Extract the [X, Y] coordinate from the center of the cell holding the provided text.  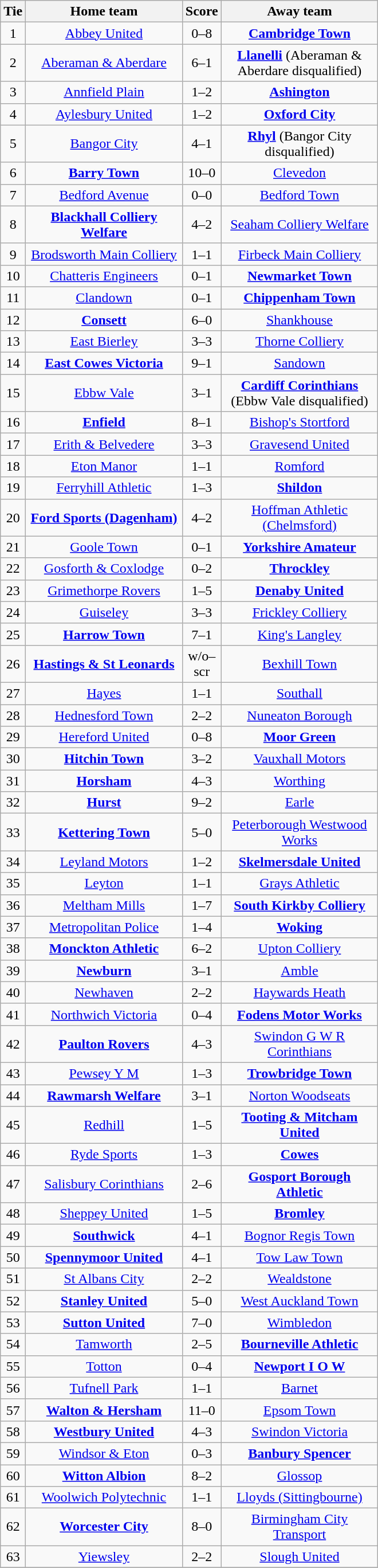
Erith & Belvedere [104, 444]
Grimethorpe Rovers [104, 591]
King's Langley [300, 634]
Seaham Colliery Welfare [300, 225]
Worcester City [104, 1527]
41 [13, 1014]
Witton Albion [104, 1475]
21 [13, 547]
Slough United [300, 1557]
Oxford City [300, 114]
Wimbledon [300, 1323]
Birmingham City Transport [300, 1527]
Banbury Spencer [300, 1453]
27 [13, 693]
2–6 [202, 1184]
Wealdstone [300, 1279]
8–0 [202, 1527]
Haywards Heath [300, 992]
14 [13, 363]
Redhill [104, 1125]
44 [13, 1096]
Peterborough Westwood Works [300, 832]
Newport I O W [300, 1366]
9 [13, 254]
Aberaman & Aberdare [104, 63]
Hayes [104, 693]
Aylesbury United [104, 114]
Bourneville Athletic [300, 1344]
7–0 [202, 1323]
Windsor & Eton [104, 1453]
5 [13, 143]
Newhaven [104, 992]
8 [13, 225]
Ferryhill Athletic [104, 488]
37 [13, 927]
Sheppey United [104, 1214]
Swindon Victoria [300, 1432]
Walton & Hersham [104, 1410]
Barnet [300, 1388]
Spennymoor United [104, 1257]
39 [13, 971]
46 [13, 1155]
33 [13, 832]
19 [13, 488]
Norton Woodseats [300, 1096]
2 [13, 63]
11 [13, 298]
Monckton Athletic [104, 949]
9–2 [202, 803]
Chatteris Engineers [104, 276]
Harrow Town [104, 634]
Cambridge Town [300, 33]
50 [13, 1257]
Romford [300, 466]
38 [13, 949]
1–7 [202, 905]
10–0 [202, 173]
Sandown [300, 363]
58 [13, 1432]
Tie [13, 11]
Southwick [104, 1235]
48 [13, 1214]
56 [13, 1388]
29 [13, 737]
Hitchin Town [104, 759]
East Cowes Victoria [104, 363]
18 [13, 466]
Paulton Rovers [104, 1043]
Rawmarsh Welfare [104, 1096]
61 [13, 1497]
Skelmersdale United [300, 862]
24 [13, 612]
42 [13, 1043]
Yiewsley [104, 1557]
Horsham [104, 781]
Kettering Town [104, 832]
Trowbridge Town [300, 1073]
Hednesford Town [104, 715]
Gravesend United [300, 444]
Shildon [300, 488]
1–4 [202, 927]
Leyton [104, 883]
59 [13, 1453]
West Auckland Town [300, 1301]
Tooting & Mitcham United [300, 1125]
Consett [104, 319]
w/o–scr [202, 664]
Eton Manor [104, 466]
11–0 [202, 1410]
54 [13, 1344]
45 [13, 1125]
28 [13, 715]
3–2 [202, 759]
Score [202, 11]
Gosforth & Coxlodge [104, 569]
6–0 [202, 319]
31 [13, 781]
17 [13, 444]
Thorne Colliery [300, 342]
Swindon G W R Corinthians [300, 1043]
Pewsey Y M [104, 1073]
Brodsworth Main Colliery [104, 254]
Amble [300, 971]
53 [13, 1323]
43 [13, 1073]
40 [13, 992]
52 [13, 1301]
0–2 [202, 569]
6 [13, 173]
32 [13, 803]
St Albans City [104, 1279]
7–1 [202, 634]
Sutton United [104, 1323]
3 [13, 92]
Home team [104, 11]
Worthing [300, 781]
8–1 [202, 423]
23 [13, 591]
9–1 [202, 363]
Westbury United [104, 1432]
Rhyl (Bangor City disqualified) [300, 143]
East Bierley [104, 342]
Barry Town [104, 173]
Away team [300, 11]
13 [13, 342]
Blackhall Colliery Welfare [104, 225]
22 [13, 569]
Yorkshire Amateur [300, 547]
63 [13, 1557]
Throckley [300, 569]
Tow Law Town [300, 1257]
1 [13, 33]
Bedford Town [300, 195]
Woking [300, 927]
Newburn [104, 971]
Hastings & St Leonards [104, 664]
47 [13, 1184]
25 [13, 634]
Hereford United [104, 737]
7 [13, 195]
34 [13, 862]
Ryde Sports [104, 1155]
57 [13, 1410]
Goole Town [104, 547]
36 [13, 905]
Ford Sports (Dagenham) [104, 517]
Clandown [104, 298]
4 [13, 114]
Clevedon [300, 173]
Abbey United [104, 33]
6–1 [202, 63]
10 [13, 276]
Hoffman Athletic (Chelmsford) [300, 517]
South Kirkby Colliery [300, 905]
Bedford Avenue [104, 195]
Bromley [300, 1214]
Lloyds (Sittingbourne) [300, 1497]
Bishop's Stortford [300, 423]
Stanley United [104, 1301]
Bangor City [104, 143]
51 [13, 1279]
Cowes [300, 1155]
Llanelli (Aberaman & Aberdare disqualified) [300, 63]
Hurst [104, 803]
Earle [300, 803]
0–3 [202, 1453]
Shankhouse [300, 319]
Bognor Regis Town [300, 1235]
Enfield [104, 423]
Firbeck Main Colliery [300, 254]
26 [13, 664]
Gosport Borough Athletic [300, 1184]
Southall [300, 693]
Annfield Plain [104, 92]
2–5 [202, 1344]
8–2 [202, 1475]
Salisbury Corinthians [104, 1184]
16 [13, 423]
15 [13, 393]
49 [13, 1235]
Ashington [300, 92]
Northwich Victoria [104, 1014]
Tufnell Park [104, 1388]
Vauxhall Motors [300, 759]
Glossop [300, 1475]
Bexhill Town [300, 664]
Denaby United [300, 591]
Tamworth [104, 1344]
60 [13, 1475]
Woolwich Polytechnic [104, 1497]
Totton [104, 1366]
20 [13, 517]
Fodens Motor Works [300, 1014]
35 [13, 883]
Epsom Town [300, 1410]
55 [13, 1366]
0–0 [202, 195]
Frickley Colliery [300, 612]
Newmarket Town [300, 276]
6–2 [202, 949]
30 [13, 759]
Leyland Motors [104, 862]
Chippenham Town [300, 298]
62 [13, 1527]
Cardiff Corinthians (Ebbw Vale disqualified) [300, 393]
Upton Colliery [300, 949]
Grays Athletic [300, 883]
12 [13, 319]
Meltham Mills [104, 905]
Moor Green [300, 737]
Guiseley [104, 612]
Nuneaton Borough [300, 715]
Metropolitan Police [104, 927]
Ebbw Vale [104, 393]
